Return (x, y) of the center of cell containing provided text 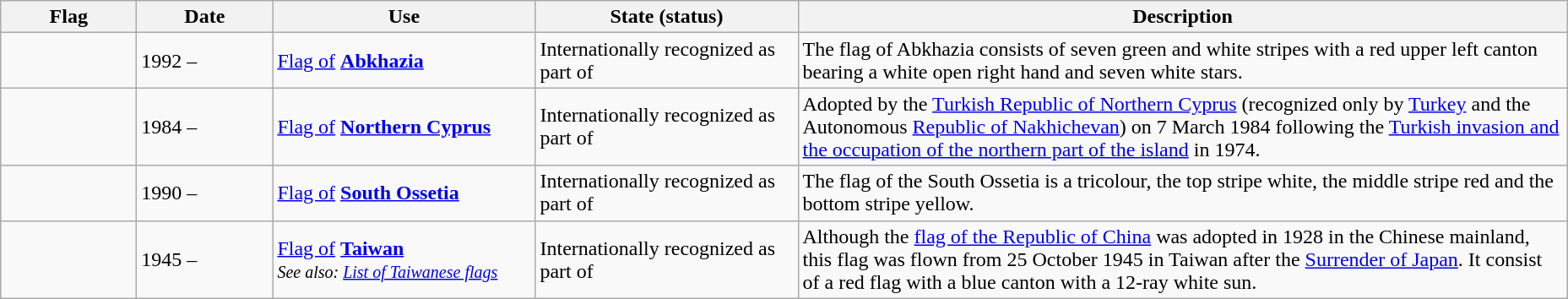
Flag of Northern Cyprus (404, 127)
1945 – (204, 259)
1990 – (204, 193)
Flag of South Ossetia (404, 193)
Use (404, 17)
1984 – (204, 127)
Flag of Abkhazia (404, 61)
Date (204, 17)
The flag of the South Ossetia is a tricolour, the top stripe white, the middle stripe red and the bottom stripe yellow. (1182, 193)
Flag (69, 17)
State (status) (667, 17)
The flag of Abkhazia consists of seven green and white stripes with a red upper left canton bearing a white open right hand and seven white stars. (1182, 61)
1992 – (204, 61)
Description (1182, 17)
Flag of TaiwanSee also: List of Taiwanese flags (404, 259)
